Determine the (X, Y) coordinate at the center of the cell enclosing the given text.  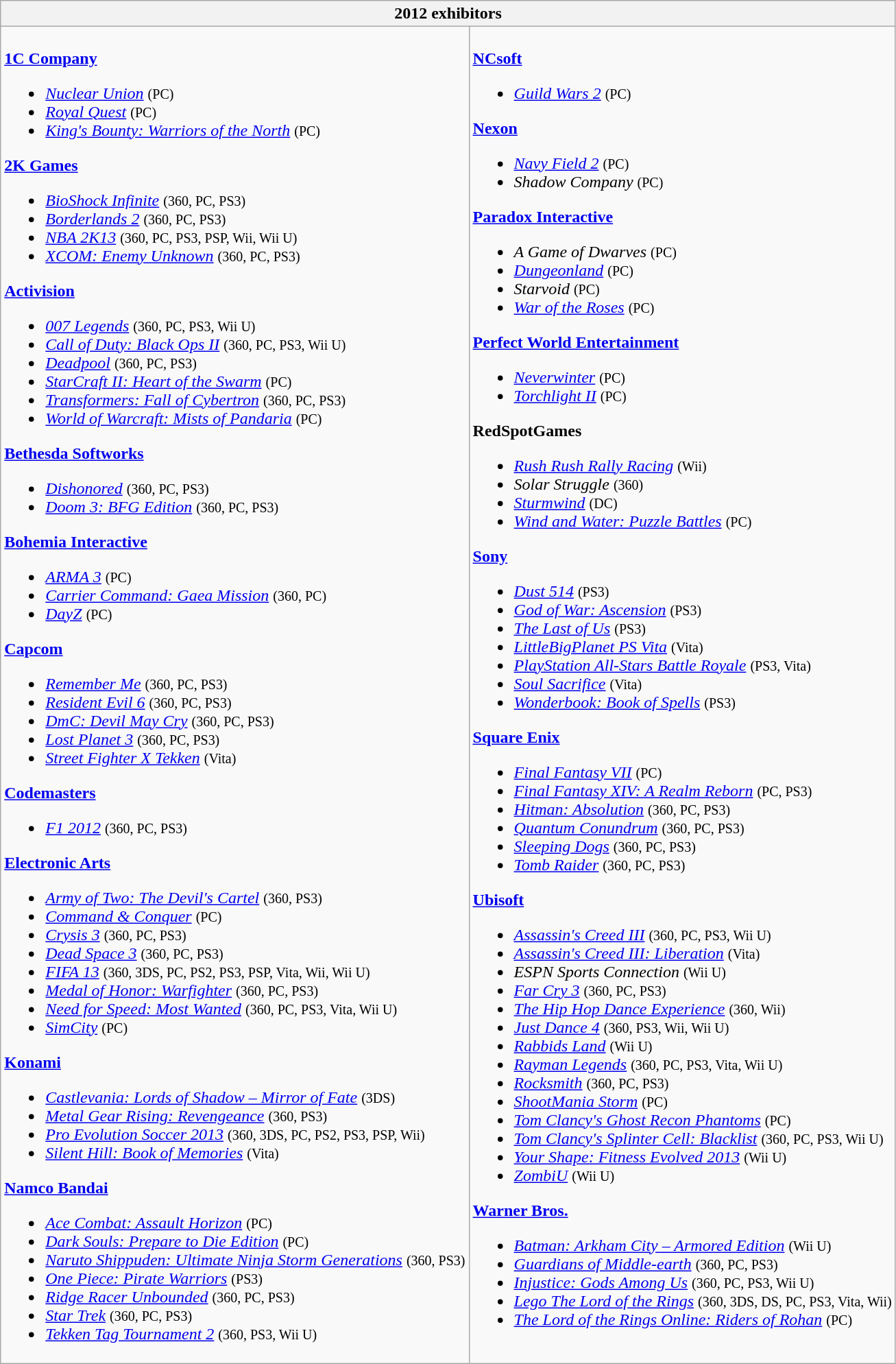
2012 exhibitors (448, 14)
